Extract the (x, y) coordinate from the center of the cell holding the provided text.  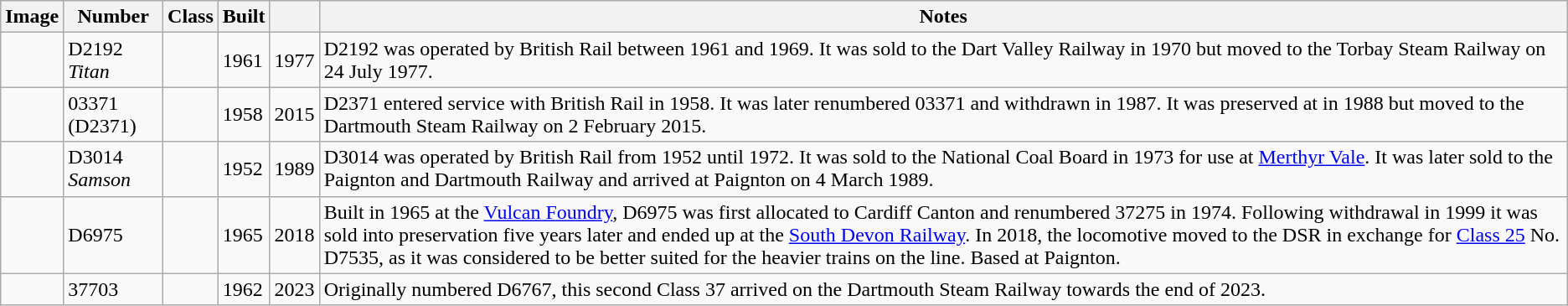
2023 (295, 289)
D2192 Titan (114, 60)
1965 (244, 235)
Originally numbered D6767, this second Class 37 arrived on the Dartmouth Steam Railway towards the end of 2023. (943, 289)
Number (114, 17)
03371 (D2371) (114, 114)
D3014 Samson (114, 169)
1989 (295, 169)
1977 (295, 60)
Image (32, 17)
1952 (244, 169)
1961 (244, 60)
D6975 (114, 235)
2018 (295, 235)
Notes (943, 17)
1962 (244, 289)
Class (191, 17)
1958 (244, 114)
Built (244, 17)
37703 (114, 289)
2015 (295, 114)
